From the cell containing the given text, extract its center point as (x, y) coordinate. 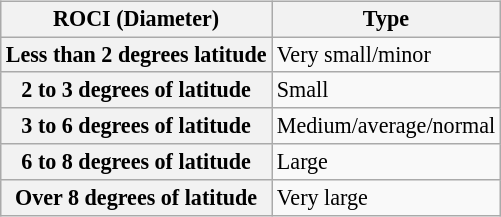
2 to 3 degrees of latitude (136, 90)
Medium/average/normal (386, 126)
Type (386, 19)
ROCI (Diameter) (136, 19)
Large (386, 162)
Over 8 degrees of latitude (136, 198)
Very small/minor (386, 55)
Very large (386, 198)
6 to 8 degrees of latitude (136, 162)
Less than 2 degrees latitude (136, 55)
Small (386, 90)
3 to 6 degrees of latitude (136, 126)
